Pinpoint the cell where the given text exists, returning its (x, y) midpoint coordinate. 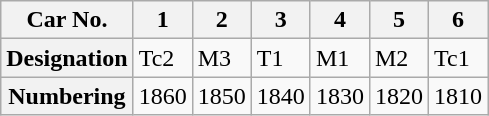
M2 (398, 58)
1830 (340, 96)
M1 (340, 58)
6 (458, 20)
Car No. (67, 20)
1840 (280, 96)
Numbering (67, 96)
1810 (458, 96)
1820 (398, 96)
3 (280, 20)
Tc2 (162, 58)
1850 (222, 96)
Tc1 (458, 58)
T1 (280, 58)
M3 (222, 58)
Designation (67, 58)
5 (398, 20)
4 (340, 20)
2 (222, 20)
1 (162, 20)
1860 (162, 96)
